Detect which cell encompasses the target text, then output its [x, y] center coordinate. 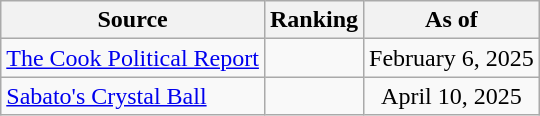
Source [133, 20]
Sabato's Crystal Ball [133, 96]
February 6, 2025 [452, 58]
The Cook Political Report [133, 58]
As of [452, 20]
April 10, 2025 [452, 96]
Ranking [314, 20]
